Determine the [X, Y] coordinate at the center of the cell enclosing the given text.  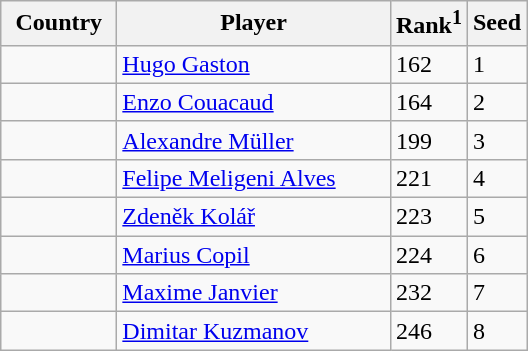
221 [428, 178]
1 [496, 64]
224 [428, 255]
3 [496, 140]
Alexandre Müller [254, 140]
Dimitar Kuzmanov [254, 331]
8 [496, 331]
Seed [496, 24]
223 [428, 217]
Felipe Meligeni Alves [254, 178]
6 [496, 255]
2 [496, 102]
Enzo Couacaud [254, 102]
Rank1 [428, 24]
4 [496, 178]
246 [428, 331]
Player [254, 24]
Hugo Gaston [254, 64]
Zdeněk Kolář [254, 217]
7 [496, 293]
5 [496, 217]
199 [428, 140]
Country [59, 24]
162 [428, 64]
Marius Copil [254, 255]
Maxime Janvier [254, 293]
164 [428, 102]
232 [428, 293]
